Provide the [x, y] coordinate of the cell's center where the given text is located.  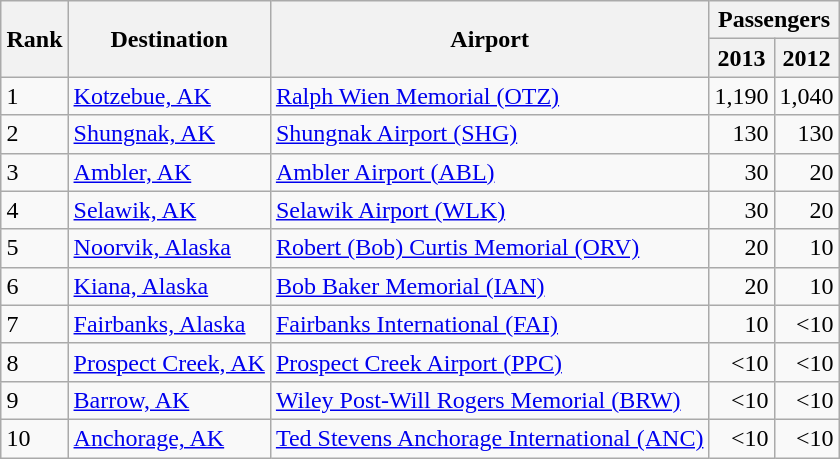
Wiley Post-Will Rogers Memorial (BRW) [490, 400]
8 [34, 362]
Shungnak Airport (SHG) [490, 134]
Prospect Creek, AK [169, 362]
2013 [742, 58]
1,190 [742, 96]
Airport [490, 39]
Shungnak, AK [169, 134]
1 [34, 96]
Bob Baker Memorial (IAN) [490, 286]
Barrow, AK [169, 400]
Anchorage, AK [169, 438]
Fairbanks, Alaska [169, 324]
Kotzebue, AK [169, 96]
4 [34, 210]
Robert (Bob) Curtis Memorial (ORV) [490, 248]
9 [34, 400]
2012 [806, 58]
Ralph Wien Memorial (OTZ) [490, 96]
Ambler, AK [169, 172]
Destination [169, 39]
Noorvik, Alaska [169, 248]
1,040 [806, 96]
7 [34, 324]
Ted Stevens Anchorage International (ANC) [490, 438]
2 [34, 134]
Rank [34, 39]
Ambler Airport (ABL) [490, 172]
6 [34, 286]
3 [34, 172]
Selawik, AK [169, 210]
Selawik Airport (WLK) [490, 210]
5 [34, 248]
Kiana, Alaska [169, 286]
Fairbanks International (FAI) [490, 324]
Passengers [774, 20]
Prospect Creek Airport (PPC) [490, 362]
